Scan for the cell matching the given text and deliver its (x, y) coordinate at center. 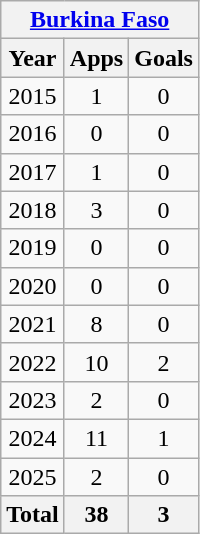
2016 (33, 134)
Total (33, 515)
Goals (164, 58)
2024 (33, 438)
8 (96, 324)
Year (33, 58)
11 (96, 438)
2023 (33, 400)
Burkina Faso (100, 20)
38 (96, 515)
2015 (33, 96)
2022 (33, 362)
Apps (96, 58)
2019 (33, 248)
2025 (33, 477)
2020 (33, 286)
10 (96, 362)
2021 (33, 324)
2017 (33, 172)
2018 (33, 210)
